Output the (x, y) coordinate of the center of the cell containing the given text.  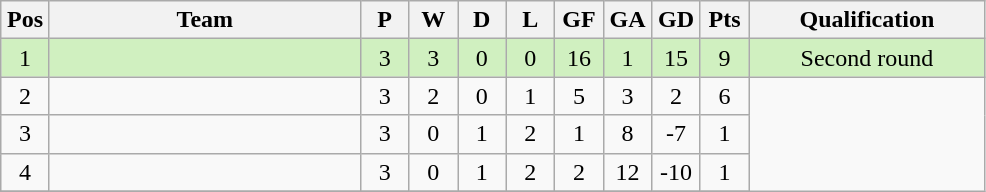
8 (628, 134)
Team (204, 20)
GD (676, 20)
4 (26, 172)
16 (580, 58)
-7 (676, 134)
5 (580, 96)
-10 (676, 172)
D (482, 20)
Qualification (867, 20)
15 (676, 58)
9 (724, 58)
6 (724, 96)
Pts (724, 20)
P (384, 20)
Second round (867, 58)
Pos (26, 20)
W (434, 20)
L (530, 20)
12 (628, 172)
GA (628, 20)
GF (580, 20)
